Detect which cell encompasses the target text, then output its [x, y] center coordinate. 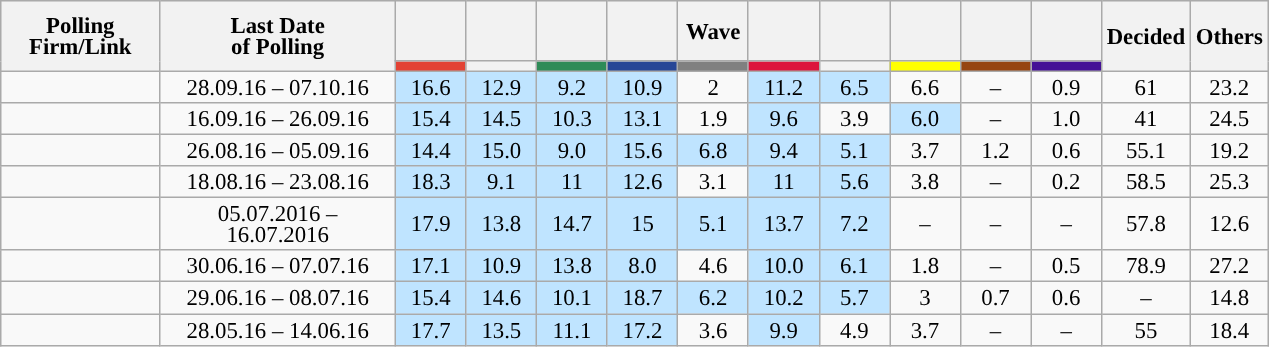
0.5 [1066, 266]
3 [926, 298]
29.06.16 – 08.07.16 [278, 298]
14.6 [502, 298]
18.3 [430, 182]
1.0 [1066, 119]
4.6 [714, 266]
17.9 [430, 224]
0.2 [1066, 182]
30.06.16 – 07.07.16 [278, 266]
10.0 [784, 266]
15 [642, 224]
55.1 [1146, 151]
Wave [714, 31]
17.7 [430, 330]
18.08.16 – 23.08.16 [278, 182]
14.8 [1229, 298]
9.6 [784, 119]
28.09.16 – 07.10.16 [278, 88]
78.9 [1146, 266]
6.8 [714, 151]
14.4 [430, 151]
9.1 [502, 182]
5.7 [854, 298]
9.2 [572, 88]
10.1 [572, 298]
15.6 [642, 151]
6.1 [854, 266]
18.4 [1229, 330]
3.1 [714, 182]
13.7 [784, 224]
61 [1146, 88]
23.2 [1229, 88]
1.9 [714, 119]
Last Dateof Polling [278, 36]
12.9 [502, 88]
11.1 [572, 330]
1.8 [926, 266]
6.5 [854, 88]
9.0 [572, 151]
11.2 [784, 88]
15.0 [502, 151]
16.09.16 – 26.09.16 [278, 119]
3.6 [714, 330]
10.3 [572, 119]
0.9 [1066, 88]
5.6 [854, 182]
Polling Firm/Link [80, 36]
6.6 [926, 88]
9.4 [784, 151]
9.9 [784, 330]
55 [1146, 330]
13.5 [502, 330]
17.2 [642, 330]
18.7 [642, 298]
3.9 [854, 119]
6.2 [714, 298]
6.0 [926, 119]
17.1 [430, 266]
Decided [1146, 36]
1.2 [996, 151]
16.6 [430, 88]
14.7 [572, 224]
4.9 [854, 330]
10.2 [784, 298]
14.5 [502, 119]
0.7 [996, 298]
25.3 [1229, 182]
8.0 [642, 266]
41 [1146, 119]
05.07.2016 – 16.07.2016 [278, 224]
Others [1229, 36]
3.8 [926, 182]
58.5 [1146, 182]
19.2 [1229, 151]
24.5 [1229, 119]
28.05.16 – 14.06.16 [278, 330]
57.8 [1146, 224]
26.08.16 – 05.09.16 [278, 151]
7.2 [854, 224]
2 [714, 88]
27.2 [1229, 266]
13.1 [642, 119]
